Locate the cell with the specified text and output its (X, Y) center coordinate. 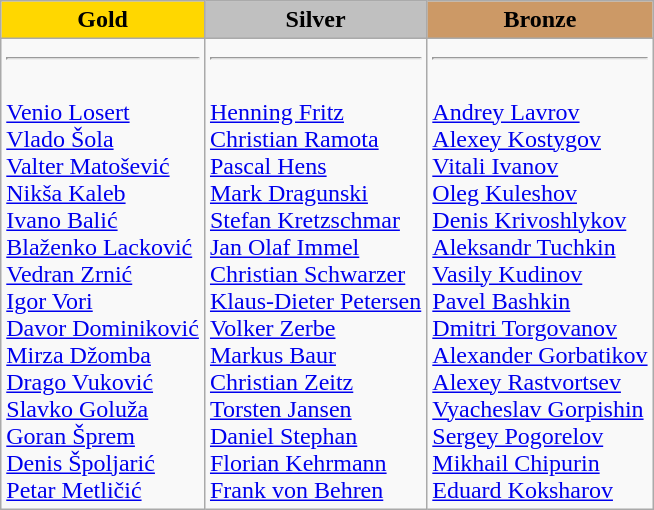
Bronze (540, 20)
Silver (315, 20)
Gold (103, 20)
